Output the (X, Y) coordinate of the center of the cell containing the given text.  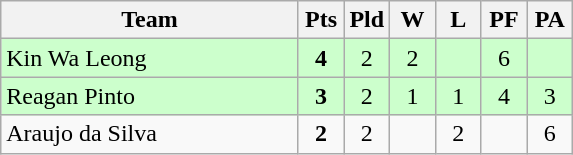
L (458, 20)
Team (150, 20)
W (413, 20)
Reagan Pinto (150, 96)
Pts (321, 20)
Araujo da Silva (150, 134)
Pld (367, 20)
PF (504, 20)
PA (550, 20)
Kin Wa Leong (150, 58)
